Scan for the cell matching the given text and deliver its (x, y) coordinate at center. 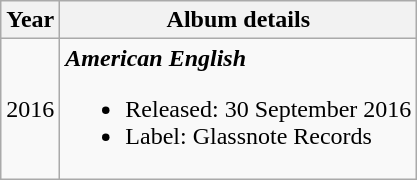
Album details (238, 20)
2016 (30, 109)
Year (30, 20)
American EnglishReleased: 30 September 2016Label: Glassnote Records (238, 109)
